Return the (X, Y) coordinate for the center point of the cell that contains the specified text.  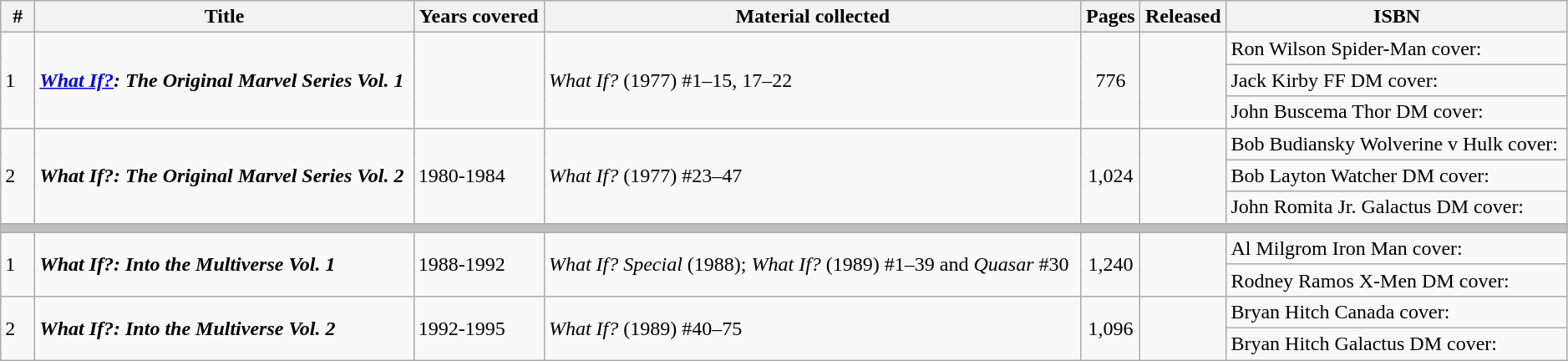
Bob Layton Watcher DM cover: (1397, 175)
What If?: The Original Marvel Series Vol. 1 (224, 80)
Title (224, 17)
What If?: Into the Multiverse Vol. 1 (224, 264)
What If?: Into the Multiverse Vol. 2 (224, 328)
1,096 (1111, 328)
What If?: The Original Marvel Series Vol. 2 (224, 175)
Rodney Ramos X-Men DM cover: (1397, 280)
Released (1183, 17)
# (18, 17)
ISBN (1397, 17)
What If? (1977) #23–47 (812, 175)
1980-1984 (479, 175)
Bryan Hitch Galactus DM cover: (1397, 343)
Bob Budiansky Wolverine v Hulk cover: (1397, 144)
1,240 (1111, 264)
John Buscema Thor DM cover: (1397, 112)
1988-1992 (479, 264)
1,024 (1111, 175)
Years covered (479, 17)
John Romita Jr. Galactus DM cover: (1397, 207)
What If? (1977) #1–15, 17–22 (812, 80)
776 (1111, 80)
Ron Wilson Spider-Man cover: (1397, 48)
1992-1995 (479, 328)
Jack Kirby FF DM cover: (1397, 80)
Al Milgrom Iron Man cover: (1397, 248)
What If? (1989) #40–75 (812, 328)
Material collected (812, 17)
Pages (1111, 17)
What If? Special (1988); What If? (1989) #1–39 and Quasar #30 (812, 264)
Bryan Hitch Canada cover: (1397, 312)
